Search for the cell housing the specified text and yield its [x, y] center coordinate. 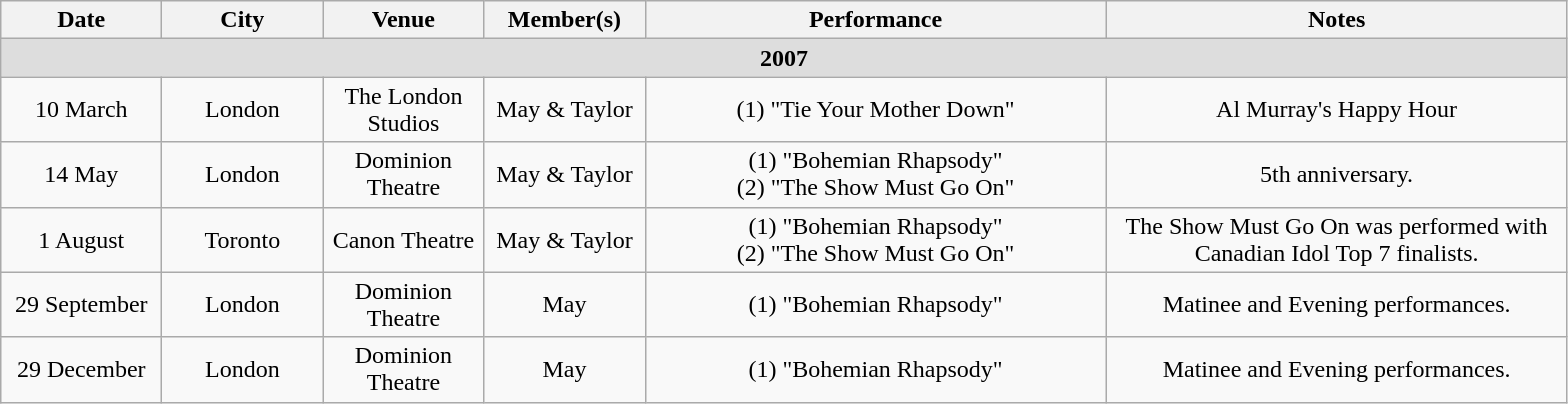
Member(s) [564, 20]
Performance [876, 20]
City [242, 20]
Al Murray's Happy Hour [1336, 110]
29 September [82, 304]
Date [82, 20]
29 December [82, 370]
2007 [784, 58]
Canon Theatre [404, 240]
(1) "Tie Your Mother Down" [876, 110]
Venue [404, 20]
Toronto [242, 240]
1 August [82, 240]
Notes [1336, 20]
5th anniversary. [1336, 174]
10 March [82, 110]
14 May [82, 174]
The London Studios [404, 110]
The Show Must Go On was performed with Canadian Idol Top 7 finalists. [1336, 240]
